Output the (x, y) coordinate of the center of the cell containing the given text.  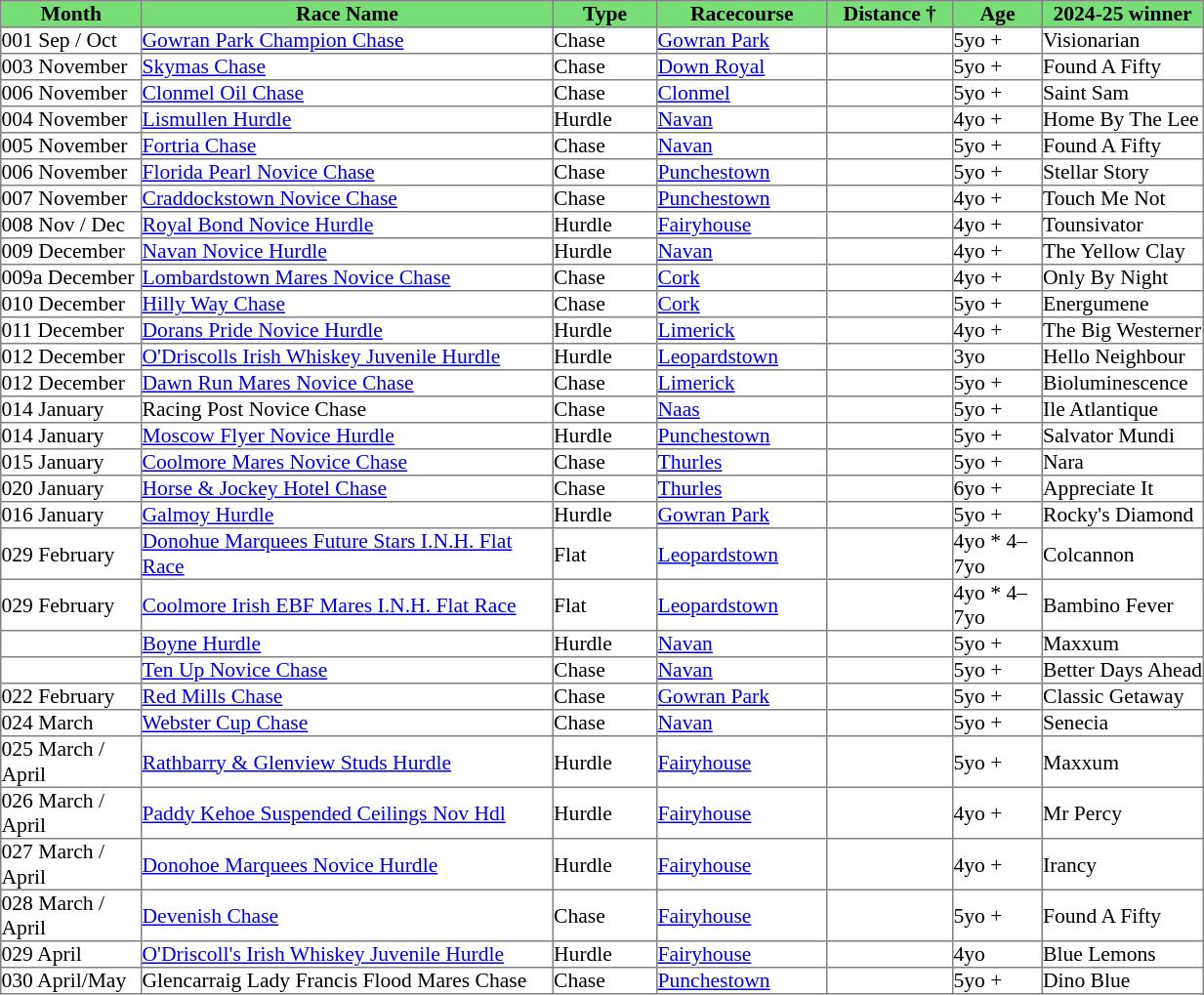
Rathbarry & Glenview Studs Hurdle (348, 762)
Dawn Run Mares Novice Chase (348, 383)
6yo + (998, 488)
Home By The Lee (1123, 119)
027 March / April (71, 864)
Paddy Kehoe Suspended Ceilings Nov Hdl (348, 812)
024 March (71, 723)
Down Royal (742, 66)
The Yellow Clay (1123, 252)
026 March / April (71, 812)
015 January (71, 463)
Salvator Mundi (1123, 435)
Racing Post Novice Chase (348, 410)
016 January (71, 516)
Coolmore Mares Novice Chase (348, 463)
Moscow Flyer Novice Hurdle (348, 435)
Lismullen Hurdle (348, 119)
Devenish Chase (348, 915)
Blue Lemons (1123, 955)
Race Name (348, 14)
Racecourse (742, 14)
Navan Novice Hurdle (348, 252)
Touch Me Not (1123, 199)
Ile Atlantique (1123, 410)
Galmoy Hurdle (348, 516)
Glencarraig Lady Francis Flood Mares Chase (348, 980)
Bambino Fever (1123, 604)
011 December (71, 330)
Hello Neighbour (1123, 357)
022 February (71, 697)
Skymas Chase (348, 66)
O'Driscolls Irish Whiskey Juvenile Hurdle (348, 357)
Type (604, 14)
008 Nov / Dec (71, 225)
Clonmel Oil Chase (348, 94)
Horse & Jockey Hotel Chase (348, 488)
Colcannon (1123, 554)
Donohoe Marquees Novice Hurdle (348, 864)
Royal Bond Novice Hurdle (348, 225)
O'Driscoll's Irish Whiskey Juvenile Hurdle (348, 955)
Craddockstown Novice Chase (348, 199)
3yo (998, 357)
Mr Percy (1123, 812)
020 January (71, 488)
010 December (71, 305)
Stellar Story (1123, 172)
Florida Pearl Novice Chase (348, 172)
Tounsivator (1123, 225)
Fortria Chase (348, 146)
Only By Night (1123, 277)
Dino Blue (1123, 980)
Naas (742, 410)
Bioluminescence (1123, 383)
Lombardstown Mares Novice Chase (348, 277)
025 March / April (71, 762)
Better Days Ahead (1123, 670)
Ten Up Novice Chase (348, 670)
003 November (71, 66)
Visionarian (1123, 41)
Appreciate It (1123, 488)
Dorans Pride Novice Hurdle (348, 330)
2024-25 winner (1123, 14)
001 Sep / Oct (71, 41)
Coolmore Irish EBF Mares I.N.H. Flat Race (348, 604)
Saint Sam (1123, 94)
Gowran Park Champion Chase (348, 41)
4yo (998, 955)
Classic Getaway (1123, 697)
Hilly Way Chase (348, 305)
The Big Westerner (1123, 330)
009 December (71, 252)
029 April (71, 955)
005 November (71, 146)
007 November (71, 199)
Rocky's Diamond (1123, 516)
Irancy (1123, 864)
Distance † (891, 14)
Senecia (1123, 723)
Month (71, 14)
Webster Cup Chase (348, 723)
Energumene (1123, 305)
Donohue Marquees Future Stars I.N.H. Flat Race (348, 554)
004 November (71, 119)
Clonmel (742, 94)
009a December (71, 277)
030 April/May (71, 980)
028 March / April (71, 915)
Age (998, 14)
Red Mills Chase (348, 697)
Nara (1123, 463)
Boyne Hurdle (348, 644)
